Return the (X, Y) coordinate for the center point of the cell that contains the specified text.  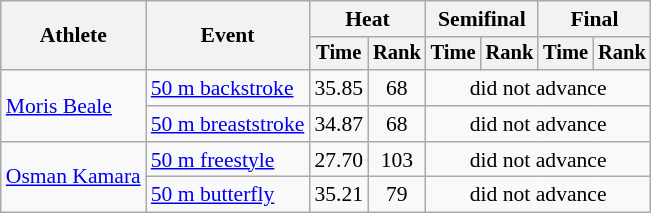
Final (594, 19)
50 m butterfly (228, 195)
50 m backstroke (228, 88)
Osman Kamara (74, 178)
Moris Beale (74, 106)
Athlete (74, 36)
Heat (367, 19)
27.70 (338, 160)
50 m freestyle (228, 160)
35.85 (338, 88)
Semifinal (482, 19)
34.87 (338, 124)
35.21 (338, 195)
103 (397, 160)
79 (397, 195)
50 m breaststroke (228, 124)
Event (228, 36)
